Detect which cell encompasses the target text, then output its [x, y] center coordinate. 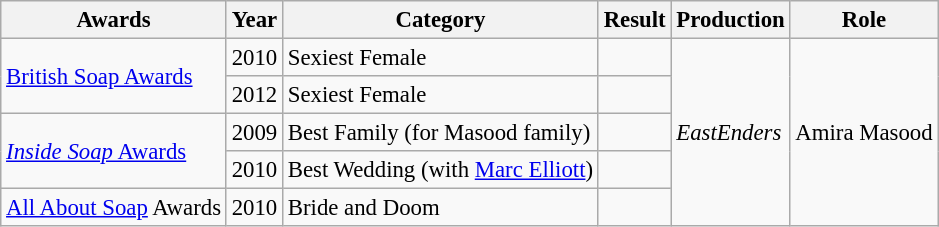
Year [254, 20]
Best Family (for Masood family) [440, 133]
Role [864, 20]
2009 [254, 133]
British Soap Awards [114, 76]
Awards [114, 20]
Category [440, 20]
EastEnders [730, 133]
Bride and Doom [440, 208]
2012 [254, 95]
Result [634, 20]
Amira Masood [864, 133]
Production [730, 20]
Best Wedding (with Marc Elliott) [440, 170]
Inside Soap Awards [114, 152]
All About Soap Awards [114, 208]
